From the cell containing the given text, extract its center point as (x, y) coordinate. 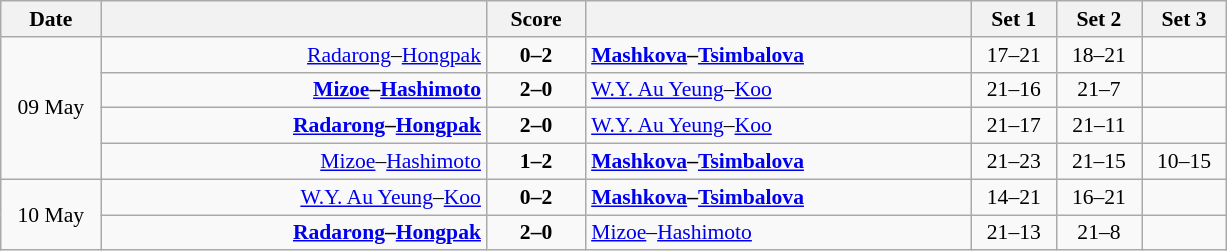
Score (536, 19)
16–21 (1098, 197)
21–11 (1098, 126)
21–7 (1098, 90)
Set 3 (1184, 19)
10–15 (1184, 162)
Set 2 (1098, 19)
21–8 (1098, 233)
14–21 (1014, 197)
Date (51, 19)
21–17 (1014, 126)
18–21 (1098, 55)
21–13 (1014, 233)
21–15 (1098, 162)
Set 1 (1014, 19)
17–21 (1014, 55)
09 May (51, 108)
21–23 (1014, 162)
1–2 (536, 162)
21–16 (1014, 90)
10 May (51, 214)
